Identify which cell holds the provided text, then report its [X, Y] central coordinate. 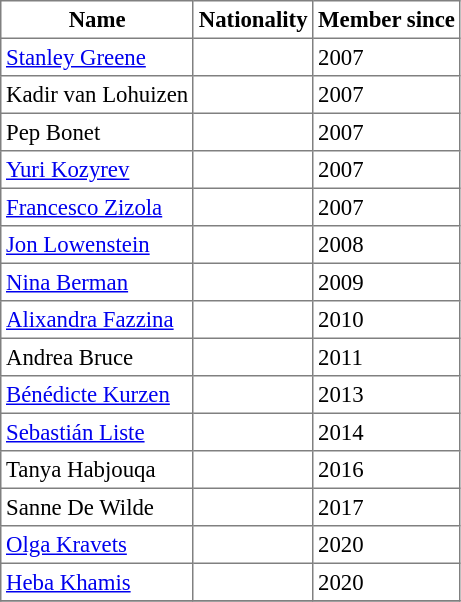
Bénédicte Kurzen [98, 395]
2014 [386, 432]
Yuri Kozyrev [98, 170]
2008 [386, 245]
Member since [386, 20]
Nationality [252, 20]
Kadir van Lohuizen [98, 95]
Alixandra Fazzina [98, 320]
2016 [386, 470]
2009 [386, 282]
Olga Kravets [98, 545]
Sanne De Wilde [98, 507]
2013 [386, 395]
Stanley Greene [98, 57]
2011 [386, 357]
Heba Khamis [98, 582]
Andrea Bruce [98, 357]
Name [98, 20]
Sebastián Liste [98, 432]
Francesco Zizola [98, 207]
2017 [386, 507]
2010 [386, 320]
Jon Lowenstein [98, 245]
Tanya Habjouqa [98, 470]
Nina Berman [98, 282]
Pep Bonet [98, 132]
